Return (x, y) of the center of cell containing provided text 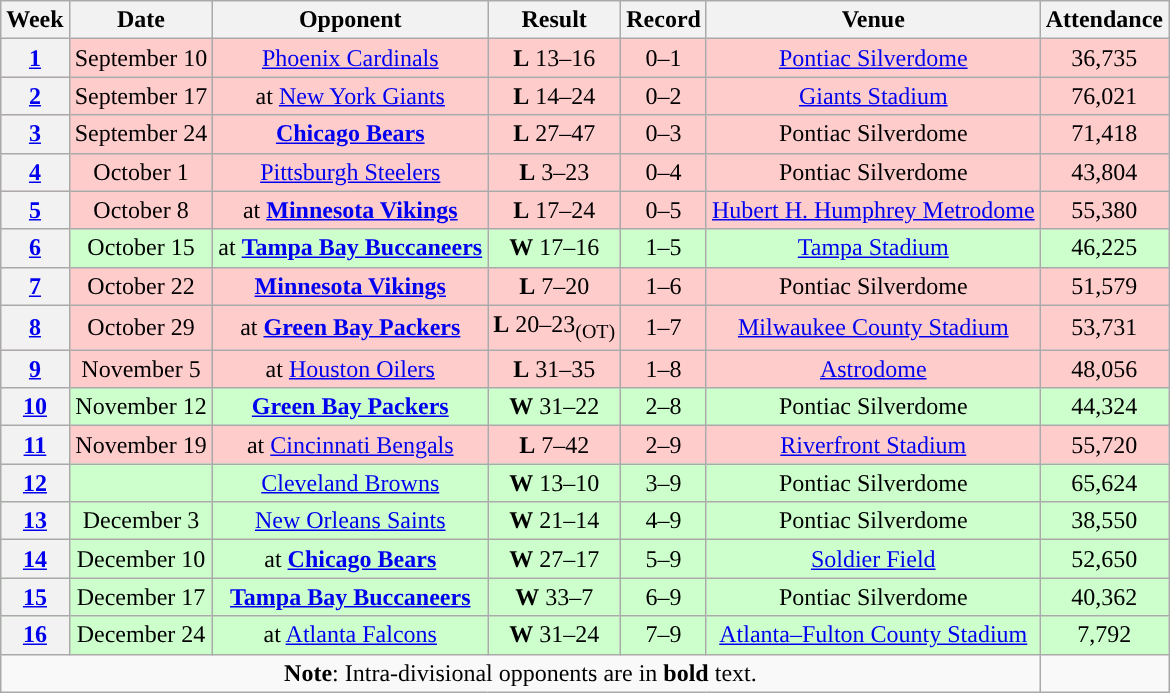
51,579 (1104, 286)
October 29 (141, 327)
7–9 (664, 635)
6–9 (664, 597)
7 (35, 286)
November 5 (141, 369)
Tampa Bay Buccaneers (350, 597)
0–2 (664, 96)
13 (35, 521)
November 12 (141, 407)
at New York Giants (350, 96)
Note: Intra-divisional opponents are in bold text. (520, 673)
Pittsburgh Steelers (350, 172)
3 (35, 134)
16 (35, 635)
38,550 (1104, 521)
40,362 (1104, 597)
9 (35, 369)
8 (35, 327)
46,225 (1104, 248)
at Atlanta Falcons (350, 635)
4–9 (664, 521)
0–3 (664, 134)
11 (35, 445)
October 22 (141, 286)
5–9 (664, 559)
W 33–7 (554, 597)
15 (35, 597)
Atlanta–Fulton County Stadium (873, 635)
W 31–24 (554, 635)
Riverfront Stadium (873, 445)
Opponent (350, 20)
at Chicago Bears (350, 559)
L 3–23 (554, 172)
53,731 (1104, 327)
14 (35, 559)
September 24 (141, 134)
November 19 (141, 445)
Chicago Bears (350, 134)
2–8 (664, 407)
1–8 (664, 369)
Record (664, 20)
October 8 (141, 210)
36,735 (1104, 58)
L 27–47 (554, 134)
2 (35, 96)
Astrodome (873, 369)
December 17 (141, 597)
Hubert H. Humphrey Metrodome (873, 210)
W 27–17 (554, 559)
1 (35, 58)
L 7–20 (554, 286)
55,380 (1104, 210)
65,624 (1104, 483)
Date (141, 20)
L 13–16 (554, 58)
44,324 (1104, 407)
Tampa Stadium (873, 248)
December 10 (141, 559)
September 17 (141, 96)
L 14–24 (554, 96)
at Tampa Bay Buccaneers (350, 248)
4 (35, 172)
52,650 (1104, 559)
Week (35, 20)
0–5 (664, 210)
1–7 (664, 327)
at Houston Oilers (350, 369)
43,804 (1104, 172)
2–9 (664, 445)
Phoenix Cardinals (350, 58)
W 31–22 (554, 407)
Milwaukee County Stadium (873, 327)
September 10 (141, 58)
12 (35, 483)
Giants Stadium (873, 96)
W 21–14 (554, 521)
5 (35, 210)
71,418 (1104, 134)
L 20–23(OT) (554, 327)
October 15 (141, 248)
7,792 (1104, 635)
10 (35, 407)
Venue (873, 20)
December 3 (141, 521)
October 1 (141, 172)
New Orleans Saints (350, 521)
Attendance (1104, 20)
Soldier Field (873, 559)
at Cincinnati Bengals (350, 445)
Minnesota Vikings (350, 286)
at Minnesota Vikings (350, 210)
55,720 (1104, 445)
48,056 (1104, 369)
W 17–16 (554, 248)
6 (35, 248)
Result (554, 20)
1–5 (664, 248)
0–4 (664, 172)
76,021 (1104, 96)
3–9 (664, 483)
L 7–42 (554, 445)
L 31–35 (554, 369)
0–1 (664, 58)
Green Bay Packers (350, 407)
Cleveland Browns (350, 483)
December 24 (141, 635)
L 17–24 (554, 210)
1–6 (664, 286)
W 13–10 (554, 483)
at Green Bay Packers (350, 327)
